Scan for the cell matching the given text and deliver its (X, Y) coordinate at center. 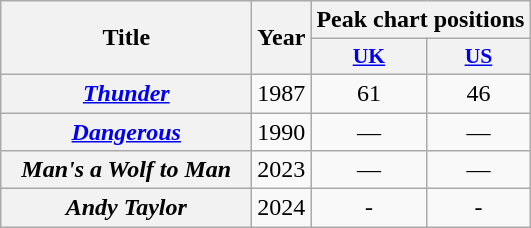
Andy Taylor (126, 208)
US (478, 57)
Title (126, 38)
Man's a Wolf to Man (126, 170)
61 (369, 93)
1987 (282, 93)
Year (282, 38)
UK (369, 57)
Peak chart positions (420, 20)
Thunder (126, 93)
Dangerous (126, 131)
1990 (282, 131)
2024 (282, 208)
46 (478, 93)
2023 (282, 170)
